Search for the cell housing the specified text and yield its (x, y) center coordinate. 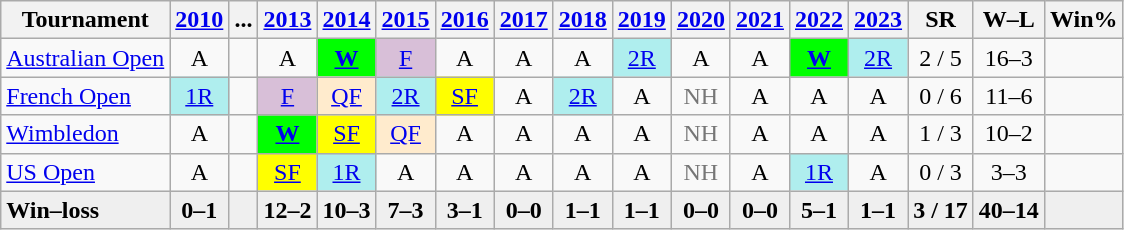
2021 (760, 20)
Win% (1084, 20)
2013 (288, 20)
11–6 (1008, 96)
SR (941, 20)
0 / 6 (941, 96)
French Open (86, 96)
3–1 (464, 210)
10–2 (1008, 134)
W–L (1008, 20)
10–3 (346, 210)
Australian Open (86, 58)
0–1 (200, 210)
3–3 (1008, 172)
... (244, 20)
2014 (346, 20)
3 / 17 (941, 210)
Win–loss (86, 210)
2 / 5 (941, 58)
7–3 (406, 210)
12–2 (288, 210)
2020 (700, 20)
2017 (524, 20)
US Open (86, 172)
5–1 (818, 210)
16–3 (1008, 58)
2015 (406, 20)
2019 (642, 20)
Tournament (86, 20)
2010 (200, 20)
2022 (818, 20)
Wimbledon (86, 134)
2018 (582, 20)
40–14 (1008, 210)
1 / 3 (941, 134)
2016 (464, 20)
2023 (878, 20)
0 / 3 (941, 172)
